From the cell containing the given text, extract its center point as (X, Y) coordinate. 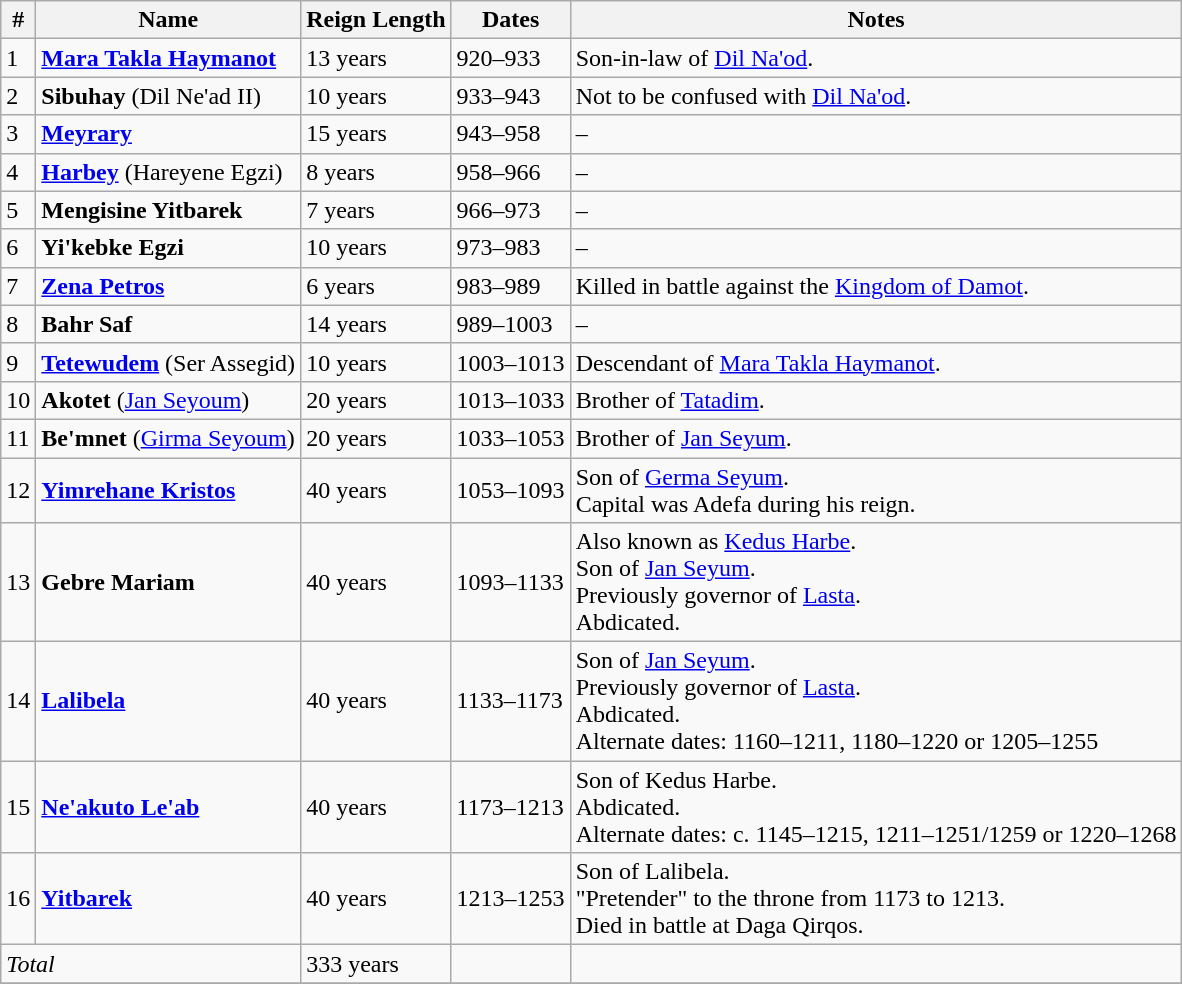
Gebre Mariam (168, 582)
933–943 (510, 96)
Lalibela (168, 702)
989–1003 (510, 324)
11 (18, 438)
Mengisine Yitbarek (168, 210)
Total (151, 964)
943–958 (510, 134)
Harbey (Hareyene Egzi) (168, 172)
Be'mnet (Girma Seyoum) (168, 438)
Notes (876, 20)
Akotet (Jan Seyoum) (168, 400)
8 years (376, 172)
Meyrary (168, 134)
Son-in-law of Dil Na'od. (876, 58)
15 years (376, 134)
10 (18, 400)
8 (18, 324)
# (18, 20)
7 years (376, 210)
1133–1173 (510, 702)
9 (18, 362)
Son of Jan Seyum.Previously governor of Lasta.Abdicated.Alternate dates: 1160–1211, 1180–1220 or 1205–1255 (876, 702)
13 (18, 582)
958–966 (510, 172)
1003–1013 (510, 362)
Mara Takla Haymanot (168, 58)
Reign Length (376, 20)
16 (18, 899)
Son of Kedus Harbe.Abdicated.Alternate dates: c. 1145–1215, 1211–1251/1259 or 1220–1268 (876, 807)
Ne'akuto Le'ab (168, 807)
14 years (376, 324)
1173–1213 (510, 807)
Yimrehane Kristos (168, 490)
12 (18, 490)
Name (168, 20)
Zena Petros (168, 286)
7 (18, 286)
Bahr Saf (168, 324)
2 (18, 96)
Brother of Jan Seyum. (876, 438)
1093–1133 (510, 582)
Yi'kebke Egzi (168, 248)
4 (18, 172)
1013–1033 (510, 400)
Killed in battle against the Kingdom of Damot. (876, 286)
14 (18, 702)
1033–1053 (510, 438)
6 years (376, 286)
966–973 (510, 210)
973–983 (510, 248)
Sibuhay (Dil Ne'ad II) (168, 96)
983–989 (510, 286)
1053–1093 (510, 490)
Not to be confused with Dil Na'od. (876, 96)
Yitbarek (168, 899)
15 (18, 807)
1 (18, 58)
920–933 (510, 58)
Also known as Kedus Harbe.Son of Jan Seyum.Previously governor of Lasta.Abdicated. (876, 582)
6 (18, 248)
Descendant of Mara Takla Haymanot. (876, 362)
Son of Germa Seyum.Capital was Adefa during his reign. (876, 490)
333 years (376, 964)
Son of Lalibela."Pretender" to the throne from 1173 to 1213.Died in battle at Daga Qirqos. (876, 899)
Dates (510, 20)
1213–1253 (510, 899)
Brother of Tatadim. (876, 400)
13 years (376, 58)
Tetewudem (Ser Assegid) (168, 362)
5 (18, 210)
3 (18, 134)
